Extract the (x, y) coordinate from the center of the cell holding the provided text.  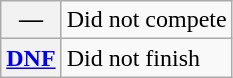
DNF (31, 58)
Did not finish (146, 58)
Did not compete (146, 20)
— (31, 20)
